Return [x, y] of the center of cell containing provided text 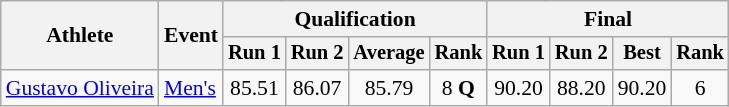
Men's [191, 88]
88.20 [582, 88]
Average [388, 54]
Qualification [355, 19]
85.79 [388, 88]
Best [642, 54]
Final [608, 19]
85.51 [254, 88]
6 [700, 88]
Gustavo Oliveira [80, 88]
86.07 [318, 88]
Event [191, 36]
Athlete [80, 36]
8 Q [459, 88]
